Search for the cell housing the specified text and yield its [X, Y] center coordinate. 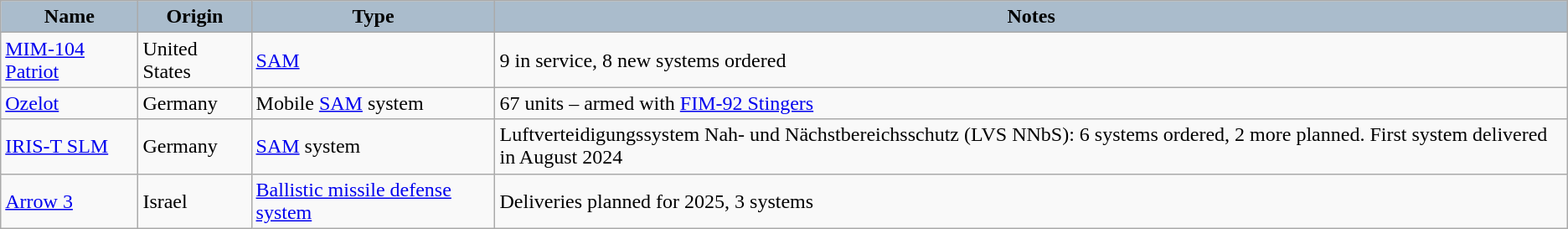
Mobile SAM system [374, 103]
Arrow 3 [70, 201]
Luftverteidigungssystem Nah- und Nächstbereichsschutz (LVS NNbS): 6 systems ordered, 2 more planned. First system delivered in August 2024 [1031, 146]
MIM-104 Patriot [70, 60]
United States [194, 60]
SAM [374, 60]
Name [70, 17]
Ozelot [70, 103]
67 units – armed with FIM-92 Stingers [1031, 103]
Origin [194, 17]
9 in service, 8 new systems ordered [1031, 60]
Type [374, 17]
Notes [1031, 17]
Israel [194, 201]
SAM system [374, 146]
Ballistic missile defense system [374, 201]
Deliveries planned for 2025, 3 systems [1031, 201]
IRIS-T SLM [70, 146]
